For the text-containing cell, return its midpoint in [X, Y] coordinate format. 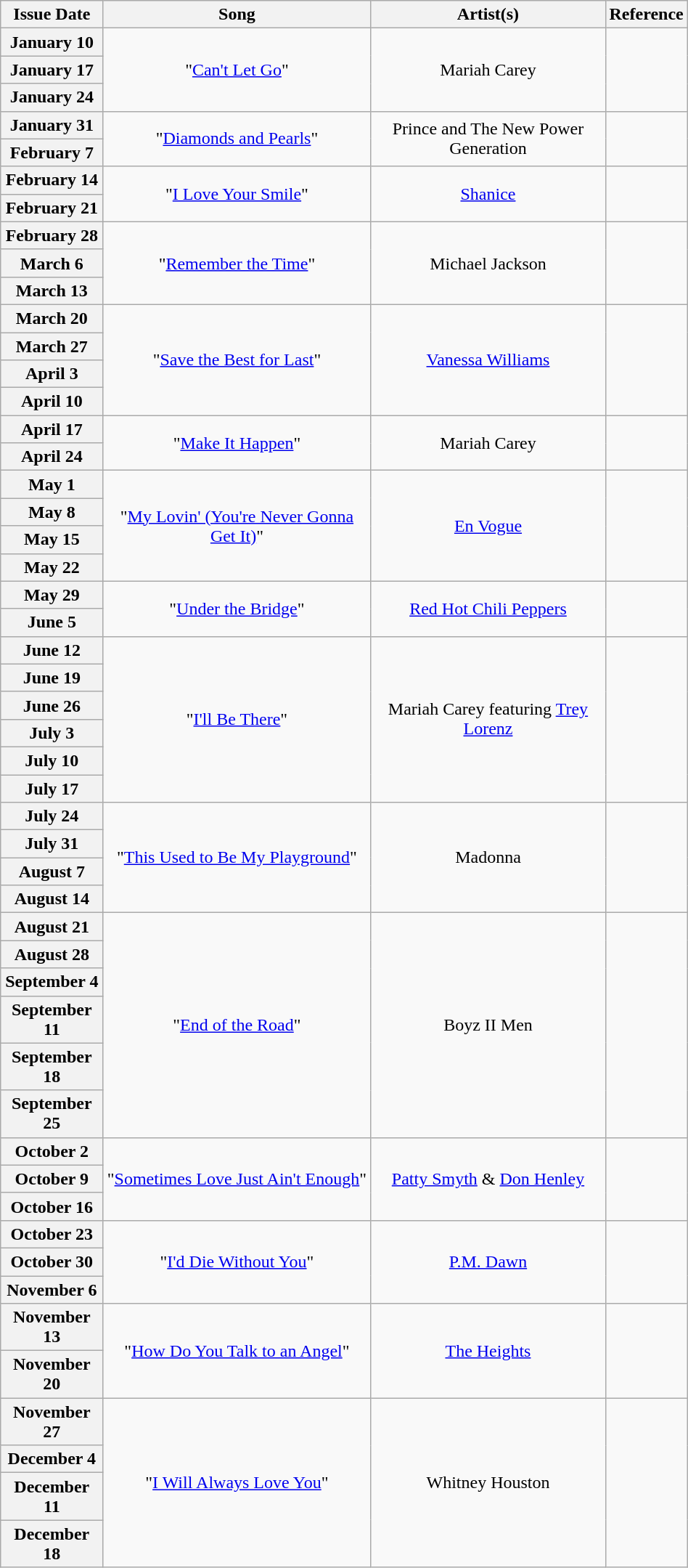
"Make It Happen" [237, 443]
Prince and The New Power Generation [488, 139]
May 29 [52, 595]
February 21 [52, 208]
"My Lovin' (You're Never Gonna Get It)" [237, 526]
April 17 [52, 429]
July 10 [52, 760]
"I'll Be There" [237, 719]
November 20 [52, 1374]
January 31 [52, 125]
April 3 [52, 374]
Artist(s) [488, 15]
"Save the Best for Last" [237, 359]
October 2 [52, 1151]
"End of the Road" [237, 1025]
February 7 [52, 153]
November 27 [52, 1422]
"Under the Bridge" [237, 609]
Michael Jackson [488, 263]
En Vogue [488, 526]
February 14 [52, 180]
"Can't Let Go" [237, 70]
October 23 [52, 1234]
"I'd Die Without You" [237, 1262]
September 4 [52, 982]
Mariah Carey featuring Trey Lorenz [488, 719]
"Sometimes Love Just Ain't Enough" [237, 1179]
December 18 [52, 1544]
May 22 [52, 567]
May 8 [52, 512]
June 5 [52, 622]
April 24 [52, 457]
"How Do You Talk to an Angel" [237, 1351]
Red Hot Chili Peppers [488, 609]
May 1 [52, 484]
July 24 [52, 816]
Patty Smyth & Don Henley [488, 1179]
Vanessa Williams [488, 359]
P.M. Dawn [488, 1262]
January 10 [52, 42]
July 31 [52, 844]
Shanice [488, 194]
April 10 [52, 402]
August 14 [52, 899]
March 6 [52, 263]
June 12 [52, 650]
March 27 [52, 346]
February 28 [52, 235]
October 30 [52, 1262]
September 25 [52, 1114]
December 11 [52, 1496]
November 6 [52, 1289]
December 4 [52, 1459]
"I Love Your Smile" [237, 194]
Reference [646, 15]
January 24 [52, 97]
June 26 [52, 705]
June 19 [52, 678]
August 21 [52, 927]
March 20 [52, 318]
August 7 [52, 872]
March 13 [52, 291]
Boyz II Men [488, 1025]
The Heights [488, 1351]
Whitney Houston [488, 1483]
January 17 [52, 70]
"Diamonds and Pearls" [237, 139]
Song [237, 15]
May 15 [52, 540]
November 13 [52, 1328]
Issue Date [52, 15]
"I Will Always Love You" [237, 1483]
October 9 [52, 1179]
September 18 [52, 1066]
August 28 [52, 954]
October 16 [52, 1206]
July 17 [52, 788]
July 3 [52, 733]
"This Used to Be My Playground" [237, 858]
Madonna [488, 858]
"Remember the Time" [237, 263]
September 11 [52, 1020]
